Extract the [x, y] coordinate from the center of the cell holding the provided text.  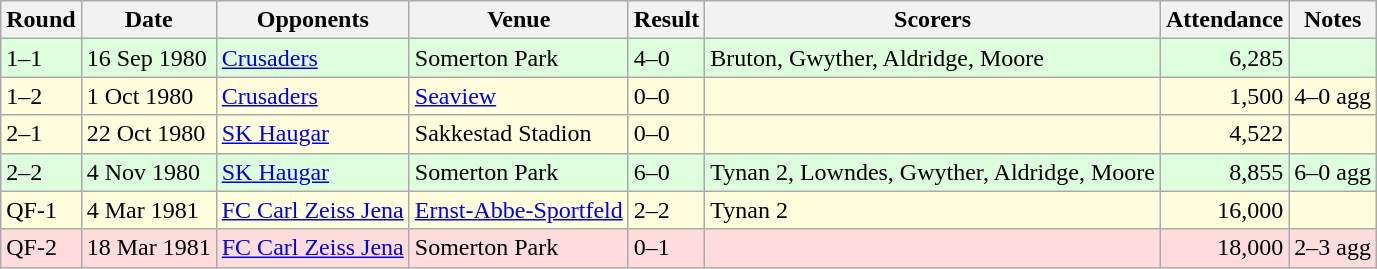
Tynan 2 [933, 210]
4–0 agg [1333, 96]
Result [666, 20]
1–2 [41, 96]
QF-2 [41, 248]
18 Mar 1981 [148, 248]
4 Mar 1981 [148, 210]
Sakkestad Stadion [518, 134]
QF-1 [41, 210]
6–0 agg [1333, 172]
Bruton, Gwyther, Aldridge, Moore [933, 58]
18,000 [1224, 248]
Seaview [518, 96]
Ernst-Abbe-Sportfeld [518, 210]
2–3 agg [1333, 248]
4–0 [666, 58]
Round [41, 20]
Opponents [312, 20]
1 Oct 1980 [148, 96]
8,855 [1224, 172]
6–0 [666, 172]
22 Oct 1980 [148, 134]
Date [148, 20]
2–1 [41, 134]
16 Sep 1980 [148, 58]
Attendance [1224, 20]
4 Nov 1980 [148, 172]
4,522 [1224, 134]
1,500 [1224, 96]
0–1 [666, 248]
1–1 [41, 58]
Tynan 2, Lowndes, Gwyther, Aldridge, Moore [933, 172]
Venue [518, 20]
6,285 [1224, 58]
Notes [1333, 20]
Scorers [933, 20]
16,000 [1224, 210]
